Search for the cell housing the specified text and yield its [X, Y] center coordinate. 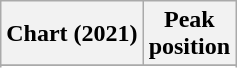
Chart (2021) [72, 34]
Peakposition [189, 34]
